Output the (x, y) coordinate of the center of the cell containing the given text.  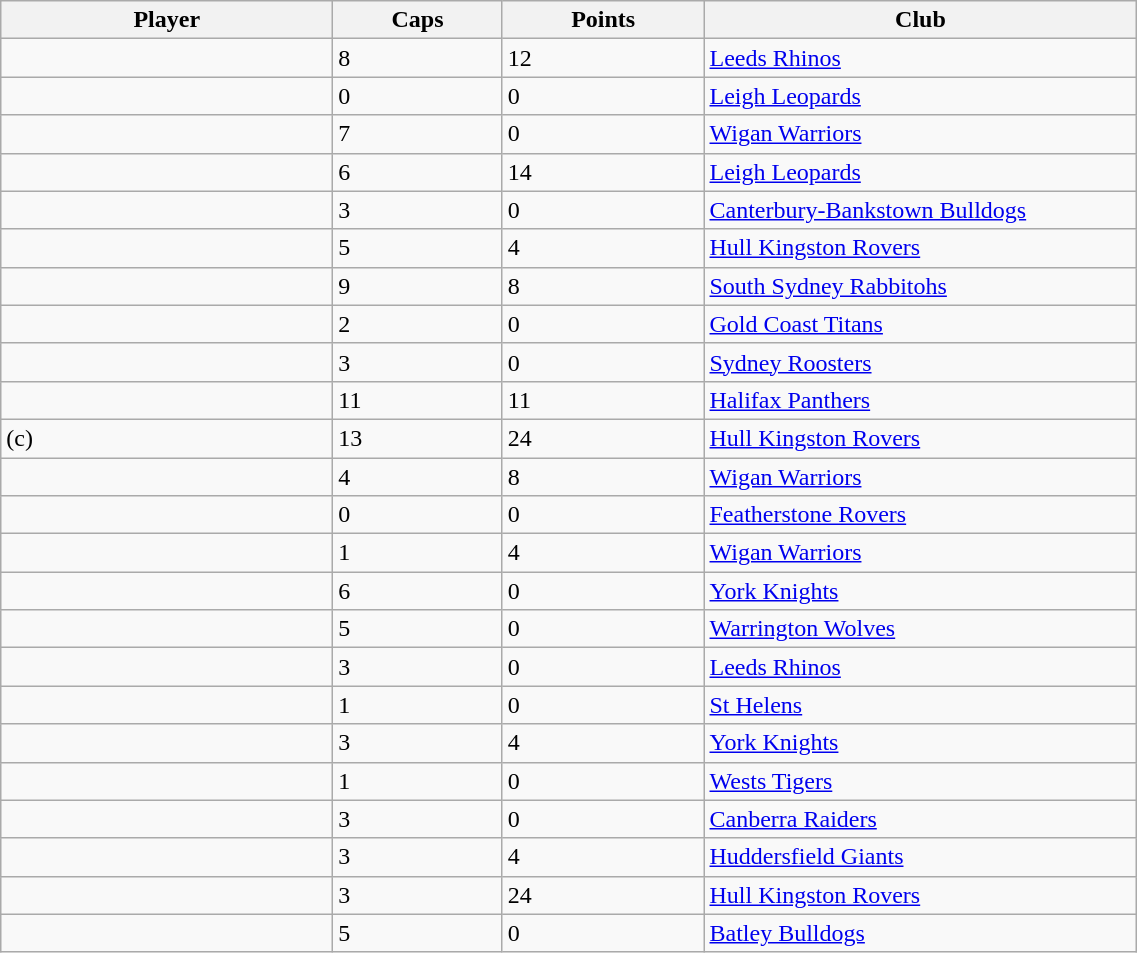
(c) (167, 438)
2 (418, 324)
Halifax Panthers (920, 400)
Player (167, 20)
Batley Bulldogs (920, 933)
Club (920, 20)
South Sydney Rabbitohs (920, 286)
Canberra Raiders (920, 819)
9 (418, 286)
Caps (418, 20)
Points (603, 20)
7 (418, 134)
Featherstone Rovers (920, 515)
Sydney Roosters (920, 362)
14 (603, 172)
12 (603, 58)
Warrington Wolves (920, 629)
Wests Tigers (920, 781)
Huddersfield Giants (920, 857)
Canterbury-Bankstown Bulldogs (920, 210)
Gold Coast Titans (920, 324)
13 (418, 438)
St Helens (920, 705)
